From the cell containing the given text, extract its center point as (x, y) coordinate. 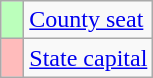
State capital (88, 58)
County seat (88, 20)
